Output the (x, y) coordinate of the center of the cell containing the given text.  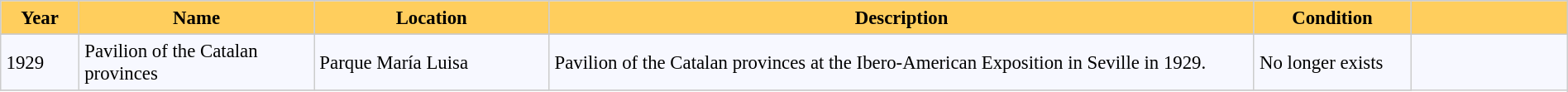
Location (432, 17)
Parque María Luisa (432, 62)
Description (901, 17)
No longer exists (1331, 62)
Pavilion of the Catalan provinces at the Ibero-American Exposition in Seville in 1929. (901, 62)
Name (196, 17)
Condition (1331, 17)
Year (40, 17)
Pavilion of the Catalan provinces (196, 62)
1929 (40, 62)
